Pinpoint the cell where the given text exists, returning its (x, y) midpoint coordinate. 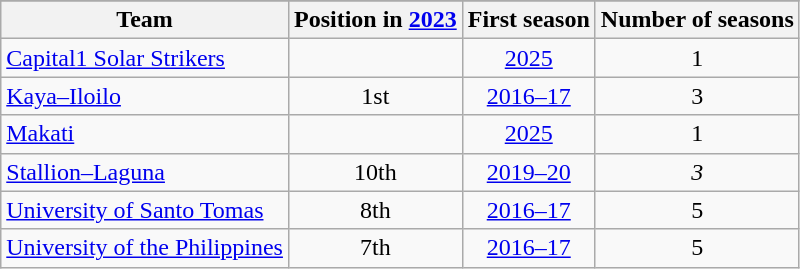
Position in 2023 (375, 20)
Stallion–Laguna (145, 172)
Number of seasons (697, 20)
10th (375, 172)
Capital1 Solar Strikers (145, 58)
University of the Philippines (145, 248)
2019–20 (528, 172)
7th (375, 248)
8th (375, 210)
University of Santo Tomas (145, 210)
Team (145, 20)
First season (528, 20)
Kaya–Iloilo (145, 96)
Makati (145, 134)
1st (375, 96)
